Pinpoint the cell where the given text exists, returning its (x, y) midpoint coordinate. 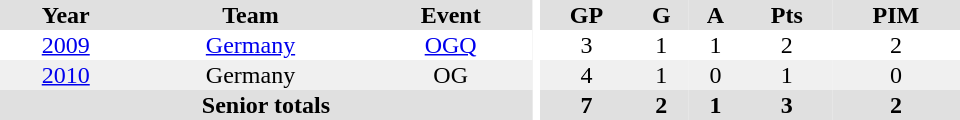
OG (450, 75)
2009 (66, 45)
A (715, 15)
G (661, 15)
Senior totals (266, 105)
Team (250, 15)
OGQ (450, 45)
PIM (896, 15)
Pts (787, 15)
4 (587, 75)
Year (66, 15)
GP (587, 15)
2010 (66, 75)
7 (587, 105)
Event (450, 15)
